Identify which cell holds the provided text, then report its (X, Y) central coordinate. 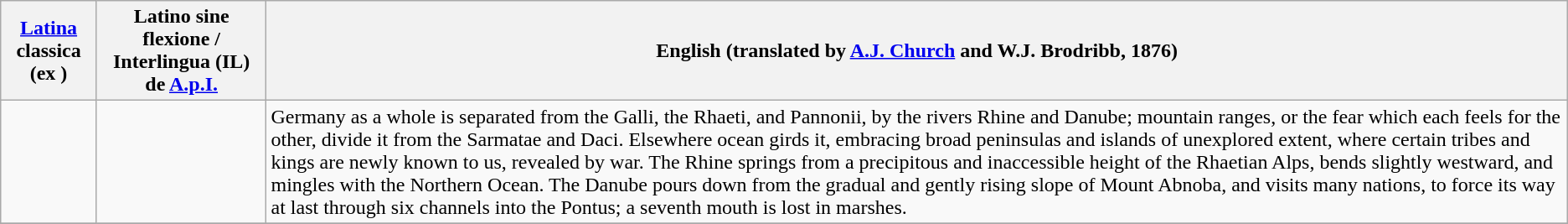
Latina classica (ex ) (49, 50)
English (translated by A.J. Church and W.J. Brodribb, 1876) (916, 50)
Latino sine flexione / Interlingua (IL) de A.p.I. (181, 50)
